Capture the cell that displays the provided text and extract its (X, Y) central coordinate. 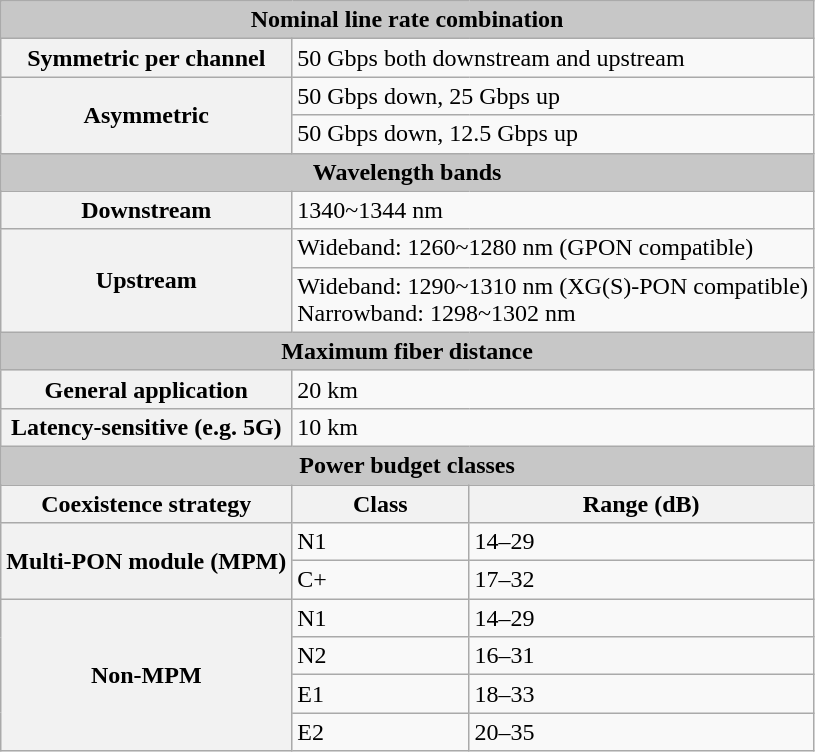
Range (dB) (641, 503)
Latency-sensitive (e.g. 5G) (146, 427)
N2 (380, 656)
1340~1344 nm (553, 210)
E2 (380, 732)
E1 (380, 694)
Wideband: 1290~1310 nm (XG(S)-PON compatible)Narrowband: 1298~1302 nm (553, 300)
50 Gbps both downstream and upstream (553, 58)
20 km (553, 389)
20–35 (641, 732)
Coexistence strategy (146, 503)
16–31 (641, 656)
Nominal line rate combination (408, 20)
10 km (553, 427)
Wideband: 1260~1280 nm (GPON compatible) (553, 248)
Upstream (146, 280)
Downstream (146, 210)
C+ (380, 580)
Class (380, 503)
Symmetric per channel (146, 58)
Power budget classes (408, 465)
General application (146, 389)
50 Gbps down, 12.5 Gbps up (553, 134)
Multi-PON module (MPM) (146, 561)
Maximum fiber distance (408, 351)
50 Gbps down, 25 Gbps up (553, 96)
17–32 (641, 580)
Wavelength bands (408, 172)
Asymmetric (146, 115)
Non-MPM (146, 675)
18–33 (641, 694)
